Capture the cell that displays the provided text and extract its [X, Y] central coordinate. 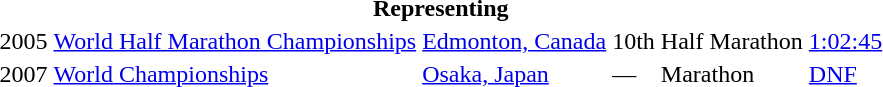
1:02:45 [845, 41]
10th [634, 41]
World Half Marathon Championships [235, 41]
Half Marathon [732, 41]
Edmonton, Canada [514, 41]
